Return [X, Y] of the center of cell containing provided text 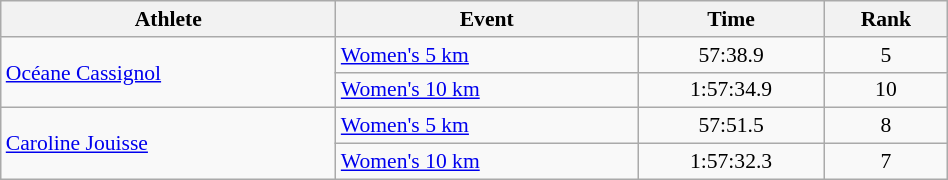
7 [886, 162]
8 [886, 126]
Rank [886, 19]
1:57:34.9 [732, 90]
Event [487, 19]
1:57:32.3 [732, 162]
Athlete [168, 19]
Time [732, 19]
Océane Cassignol [168, 72]
10 [886, 90]
57:51.5 [732, 126]
Caroline Jouisse [168, 144]
5 [886, 55]
57:38.9 [732, 55]
